Capture the cell that displays the provided text and extract its [X, Y] central coordinate. 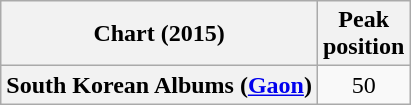
Chart (2015) [160, 34]
Peakposition [363, 34]
South Korean Albums (Gaon) [160, 85]
50 [363, 85]
